Find where the given text appears and provide that cell's center as [X, Y] coordinate. 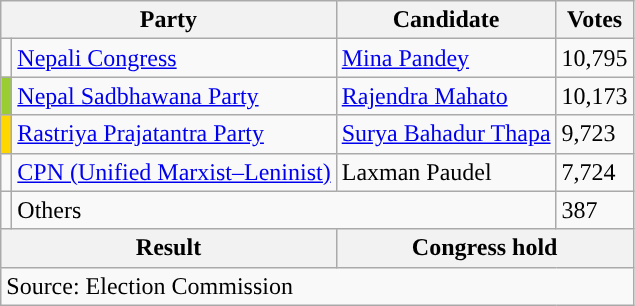
Source: Election Commission [317, 286]
Congress hold [484, 248]
10,173 [594, 96]
387 [594, 210]
Party [168, 20]
Mina Pandey [446, 58]
Nepal Sadbhawana Party [174, 96]
Others [284, 210]
9,723 [594, 134]
CPN (Unified Marxist–Leninist) [174, 172]
Result [168, 248]
Nepali Congress [174, 58]
10,795 [594, 58]
Rastriya Prajatantra Party [174, 134]
7,724 [594, 172]
Votes [594, 20]
Rajendra Mahato [446, 96]
Laxman Paudel [446, 172]
Surya Bahadur Thapa [446, 134]
Candidate [446, 20]
